Output the (X, Y) coordinate of the center of the cell containing the given text.  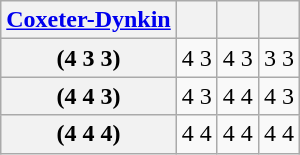
(4 4 4) (89, 134)
(4 3 3) (89, 58)
3 3 (278, 58)
(4 4 3) (89, 96)
Coxeter-Dynkin (89, 20)
